Scan for the cell matching the given text and deliver its (x, y) coordinate at center. 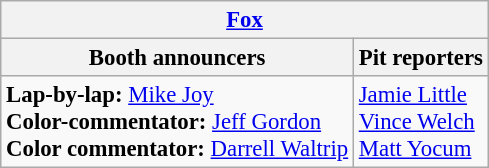
Fox (245, 20)
Booth announcers (178, 58)
Jamie LittleVince WelchMatt Yocum (420, 122)
Lap-by-lap: Mike JoyColor-commentator: Jeff GordonColor commentator: Darrell Waltrip (178, 122)
Pit reporters (420, 58)
